Provide the [X, Y] coordinate of the cell's center where the given text is located.  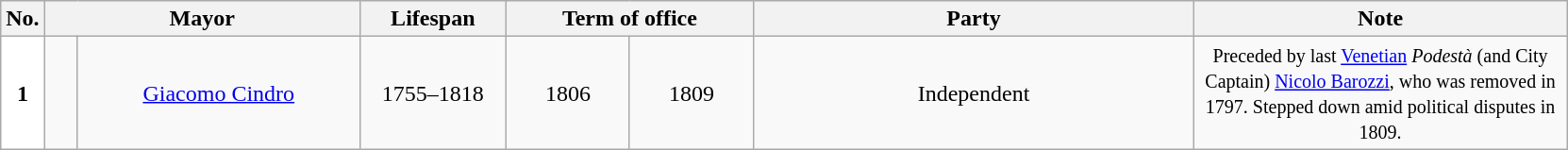
1755–1818 [432, 92]
Independent [974, 92]
Note [1381, 19]
1806 [568, 92]
Giacomo Cindro [219, 92]
Party [974, 19]
1809 [691, 92]
Term of office [629, 19]
No. [23, 19]
Lifespan [432, 19]
Mayor [202, 19]
Preceded by last Venetian Podestà (and City Captain) Nicolo Barozzi, who was removed in 1797. Stepped down amid political disputes in 1809. [1381, 92]
1 [23, 92]
